Detect which cell encompasses the target text, then output its [X, Y] center coordinate. 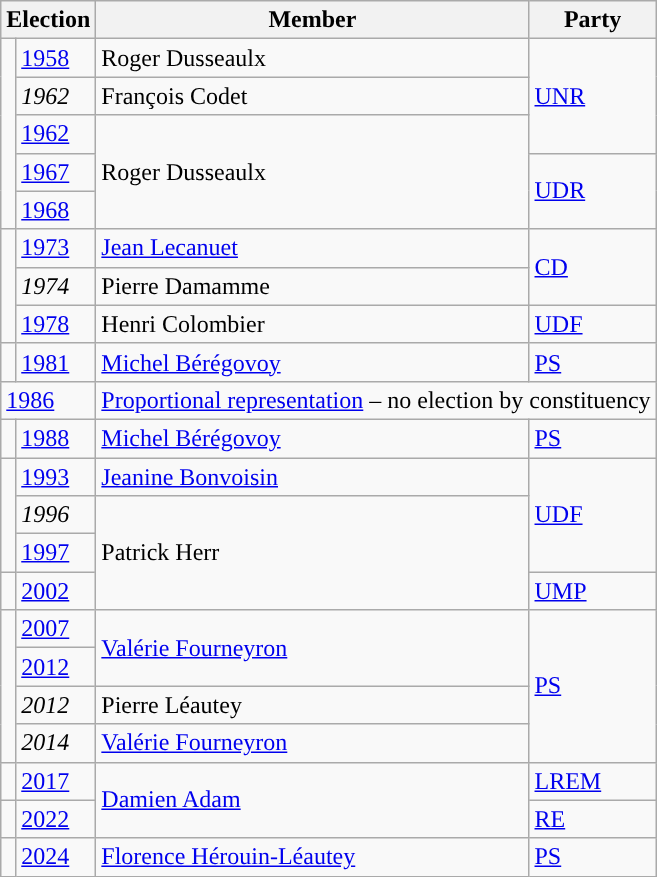
UMP [592, 591]
Pierre Damamme [312, 286]
2022 [56, 819]
1993 [56, 477]
1967 [56, 172]
Jean Lecanuet [312, 248]
Jeanine Bonvoisin [312, 477]
Florence Hérouin-Léautey [312, 857]
LREM [592, 781]
1958 [56, 58]
Member [312, 20]
Pierre Léautey [312, 705]
1968 [56, 210]
CD [592, 267]
Patrick Herr [312, 553]
1974 [56, 286]
2024 [56, 857]
Henri Colombier [312, 324]
Damien Adam [312, 800]
1986 [48, 400]
Party [592, 20]
UNR [592, 96]
2014 [56, 743]
2007 [56, 629]
1978 [56, 324]
Proportional representation – no election by constituency [376, 400]
1988 [56, 438]
1996 [56, 515]
2002 [56, 591]
UDR [592, 191]
RE [592, 819]
1997 [56, 553]
François Codet [312, 96]
1981 [56, 362]
1973 [56, 248]
2017 [56, 781]
Election [48, 20]
